Capture the cell that displays the provided text and extract its (x, y) central coordinate. 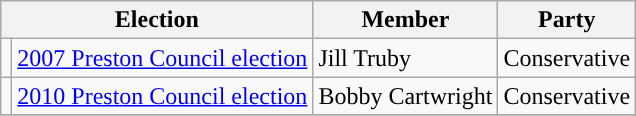
Jill Truby (406, 58)
2010 Preston Council election (162, 96)
Election (157, 20)
Member (406, 20)
2007 Preston Council election (162, 58)
Bobby Cartwright (406, 96)
Party (567, 20)
